Detect which cell encompasses the target text, then output its (X, Y) center coordinate. 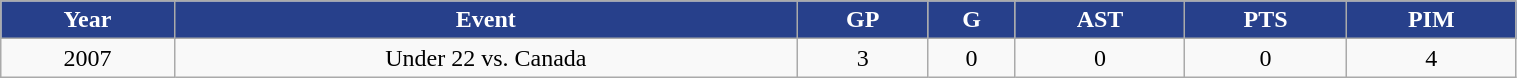
3 (863, 58)
Year (88, 20)
2007 (88, 58)
G (972, 20)
Event (486, 20)
PIM (1431, 20)
PTS (1266, 20)
4 (1431, 58)
GP (863, 20)
Under 22 vs. Canada (486, 58)
AST (1100, 20)
